Pinpoint the cell where the given text exists, returning its (X, Y) midpoint coordinate. 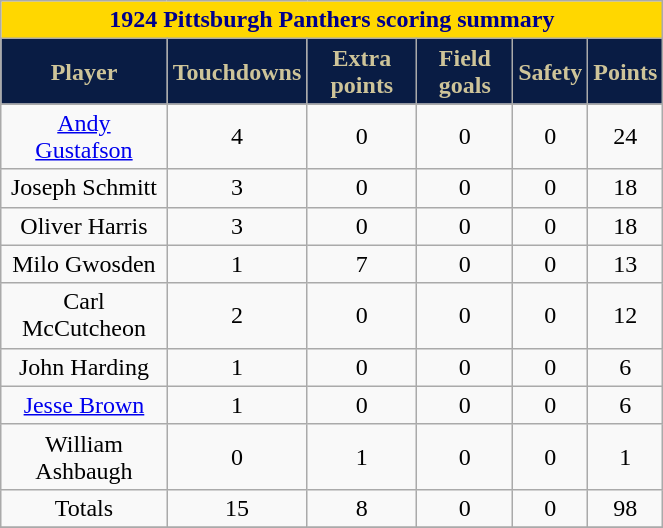
Totals (84, 508)
13 (626, 264)
12 (626, 316)
7 (362, 264)
Field goals (465, 72)
Andy Gustafson (84, 136)
William Ashbaugh (84, 456)
Touchdowns (237, 72)
Safety (550, 72)
4 (237, 136)
24 (626, 136)
8 (362, 508)
Extra points (362, 72)
Jesse Brown (84, 405)
Carl McCutcheon (84, 316)
Joseph Schmitt (84, 188)
Oliver Harris (84, 226)
98 (626, 508)
John Harding (84, 367)
2 (237, 316)
Milo Gwosden (84, 264)
15 (237, 508)
Player (84, 72)
1924 Pittsburgh Panthers scoring summary (332, 20)
Points (626, 72)
